Pinpoint the cell where the given text exists, returning its [X, Y] midpoint coordinate. 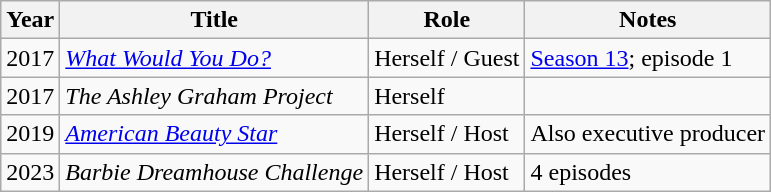
What Would You Do? [214, 58]
Herself [447, 96]
American Beauty Star [214, 134]
4 episodes [648, 172]
2019 [30, 134]
Also executive producer [648, 134]
Notes [648, 20]
Year [30, 20]
The Ashley Graham Project [214, 96]
Herself / Guest [447, 58]
2023 [30, 172]
Season 13; episode 1 [648, 58]
Role [447, 20]
Title [214, 20]
Barbie Dreamhouse Challenge [214, 172]
